Return [x, y] of the center of cell containing provided text 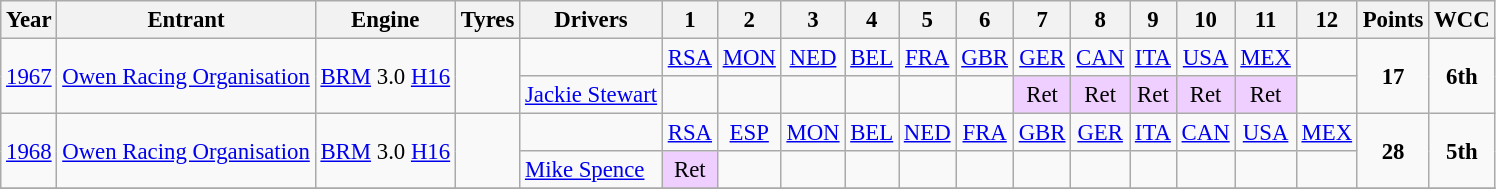
5th [1462, 152]
1 [690, 20]
3 [813, 20]
1968 [29, 152]
11 [1266, 20]
7 [1042, 20]
Points [1392, 20]
WCC [1462, 20]
17 [1392, 76]
Year [29, 20]
Mike Spence [592, 170]
28 [1392, 152]
Engine [385, 20]
Jackie Stewart [592, 95]
4 [872, 20]
6th [1462, 76]
5 [926, 20]
6 [984, 20]
2 [749, 20]
8 [1100, 20]
Drivers [592, 20]
ESP [749, 133]
9 [1154, 20]
Entrant [186, 20]
Tyres [487, 20]
12 [1326, 20]
10 [1206, 20]
1967 [29, 76]
